Extract the (X, Y) coordinate from the center of the cell holding the provided text.  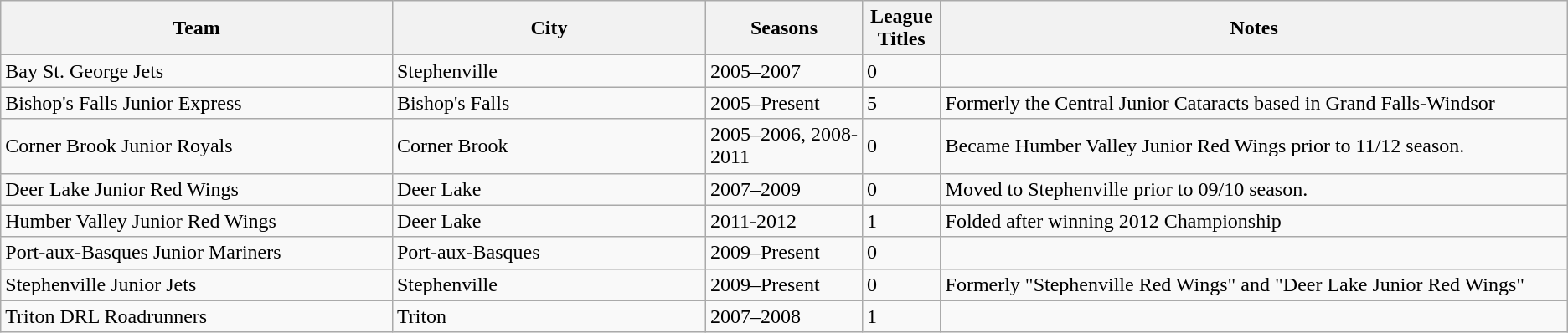
5 (901, 103)
Became Humber Valley Junior Red Wings prior to 11/12 season. (1254, 146)
Triton (549, 316)
Bay St. George Jets (197, 71)
Triton DRL Roadrunners (197, 316)
Folded after winning 2012 Championship (1254, 221)
Port-aux-Basques Junior Mariners (197, 253)
2005–Present (784, 103)
Moved to Stephenville prior to 09/10 season. (1254, 189)
Stephenville Junior Jets (197, 284)
2011-2012 (784, 221)
Corner Brook (549, 146)
2005–2007 (784, 71)
Formerly "Stephenville Red Wings" and "Deer Lake Junior Red Wings" (1254, 284)
2007–2009 (784, 189)
2005–2006, 2008-2011 (784, 146)
Deer Lake Junior Red Wings (197, 189)
Formerly the Central Junior Cataracts based in Grand Falls-Windsor (1254, 103)
Port-aux-Basques (549, 253)
Bishop's Falls Junior Express (197, 103)
Bishop's Falls (549, 103)
City (549, 28)
Corner Brook Junior Royals (197, 146)
Team (197, 28)
Humber Valley Junior Red Wings (197, 221)
Notes (1254, 28)
2007–2008 (784, 316)
League Titles (901, 28)
Seasons (784, 28)
